Return [x, y] of the center of cell containing provided text 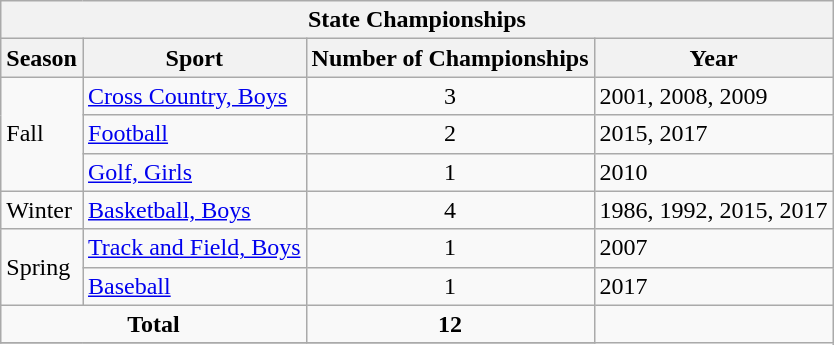
State Championships [417, 20]
Basketball, Boys [194, 210]
2010 [714, 172]
3 [450, 96]
12 [450, 324]
Number of Championships [450, 58]
Year [714, 58]
Winter [42, 210]
2 [450, 134]
2015, 2017 [714, 134]
Baseball [194, 286]
Football [194, 134]
Golf, Girls [194, 172]
4 [450, 210]
1986, 1992, 2015, 2017 [714, 210]
2007 [714, 248]
Track and Field, Boys [194, 248]
Spring [42, 267]
2001, 2008, 2009 [714, 96]
Season [42, 58]
Fall [42, 134]
2017 [714, 286]
Total [154, 324]
Cross Country, Boys [194, 96]
Sport [194, 58]
